Determine the [x, y] coordinate at the center of the cell enclosing the given text.  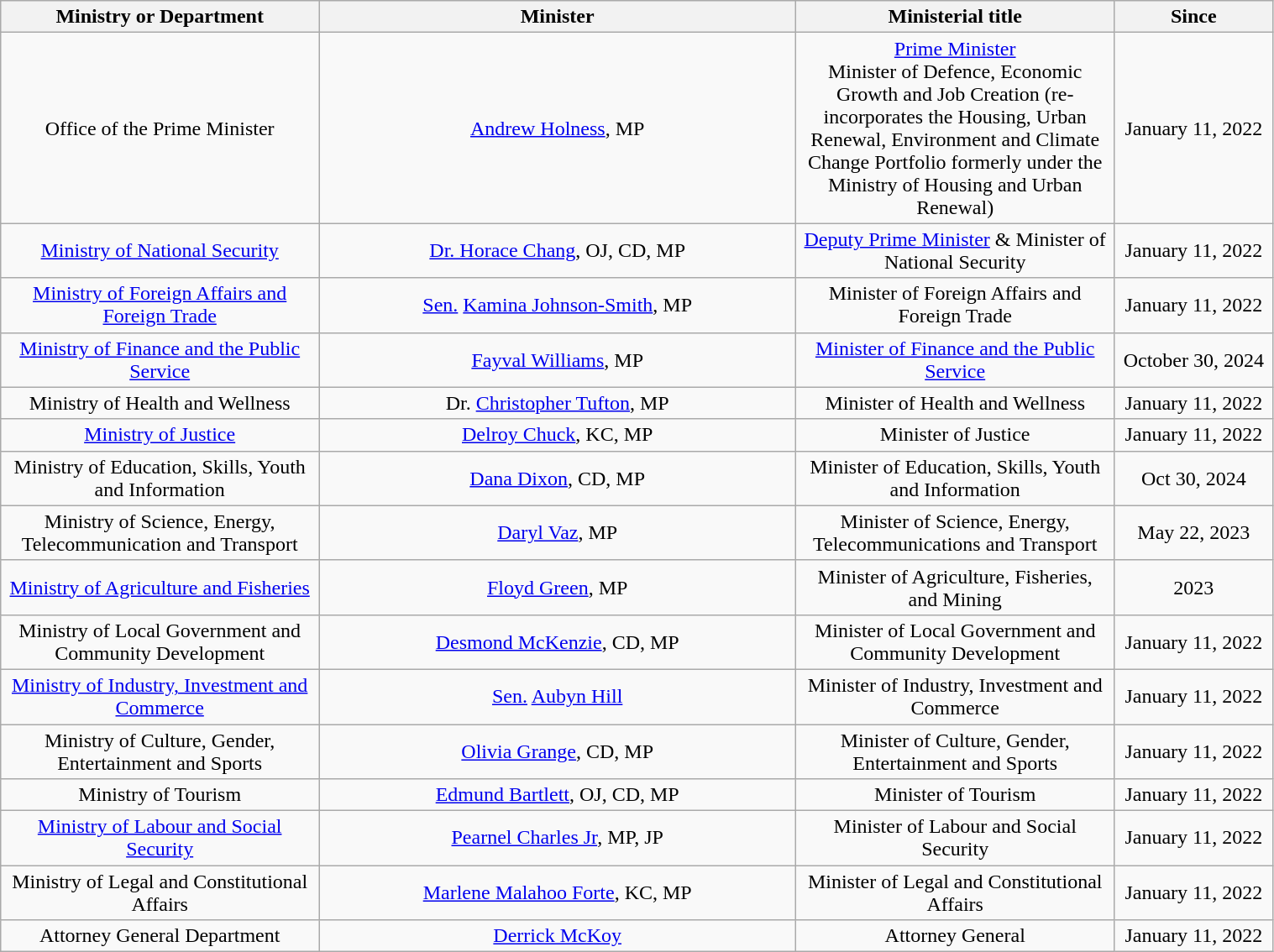
Ministry or Department [160, 17]
October 30, 2024 [1194, 359]
Dr. Horace Chang, OJ, CD, MP [558, 250]
Minister of Finance and the Public Service [956, 359]
Minister of Justice [956, 435]
Ministry of Tourism [160, 795]
Minister of Legal and Constitutional Affairs [956, 893]
Ministry of Justice [160, 435]
Dr. Christopher Tufton, MP [558, 403]
Ministry of Foreign Affairs and Foreign Trade [160, 306]
Ministry of Health and Wellness [160, 403]
Ministry of Agriculture and Fisheries [160, 588]
Delroy Chuck, KC, MP [558, 435]
Attorney General Department [160, 936]
Deputy Prime Minister & Minister of National Security [956, 250]
Derrick McKoy [558, 936]
Ministry of Industry, Investment and Commerce [160, 697]
Floyd Green, MP [558, 588]
Minister of Tourism [956, 795]
Ministry of Finance and the Public Service [160, 359]
Ministerial title [956, 17]
Ministry of Local Government and Community Development [160, 641]
Marlene Malahoo Forte, KC, MP [558, 893]
Olivia Grange, CD, MP [558, 751]
Ministry of Legal and Constitutional Affairs [160, 893]
Minister of Labour and Social Security [956, 838]
Sen. Kamina Johnson-Smith, MP [558, 306]
Minister of Education, Skills, Youth and Information [956, 479]
Edmund Bartlett, OJ, CD, MP [558, 795]
Minister of Agriculture, Fisheries, and Mining [956, 588]
Minister of Health and Wellness [956, 403]
Minister of Local Government and Community Development [956, 641]
Minister of Culture, Gender, Entertainment and Sports [956, 751]
Sen. Aubyn Hill [558, 697]
May 22, 2023 [1194, 532]
Ministry of Culture, Gender, Entertainment and Sports [160, 751]
Pearnel Charles Jr, MP, JP [558, 838]
Ministry of Science, Energy, Telecommunication and Transport [160, 532]
Dana Dixon, CD, MP [558, 479]
Daryl Vaz, MP [558, 532]
2023 [1194, 588]
Attorney General [956, 936]
Since [1194, 17]
Ministry of Education, Skills, Youth and Information [160, 479]
Ministry of National Security [160, 250]
Minister of Industry, Investment and Commerce [956, 697]
Minister [558, 17]
Ministry of Labour and Social Security [160, 838]
Fayval Williams, MP [558, 359]
Desmond McKenzie, CD, MP [558, 641]
Office of the Prime Minister [160, 128]
Andrew Holness, MP [558, 128]
Minister of Foreign Affairs and Foreign Trade [956, 306]
Oct 30, 2024 [1194, 479]
Minister of Science, Energy, Telecommunications and Transport [956, 532]
